From the cell containing the given text, extract its center point as (x, y) coordinate. 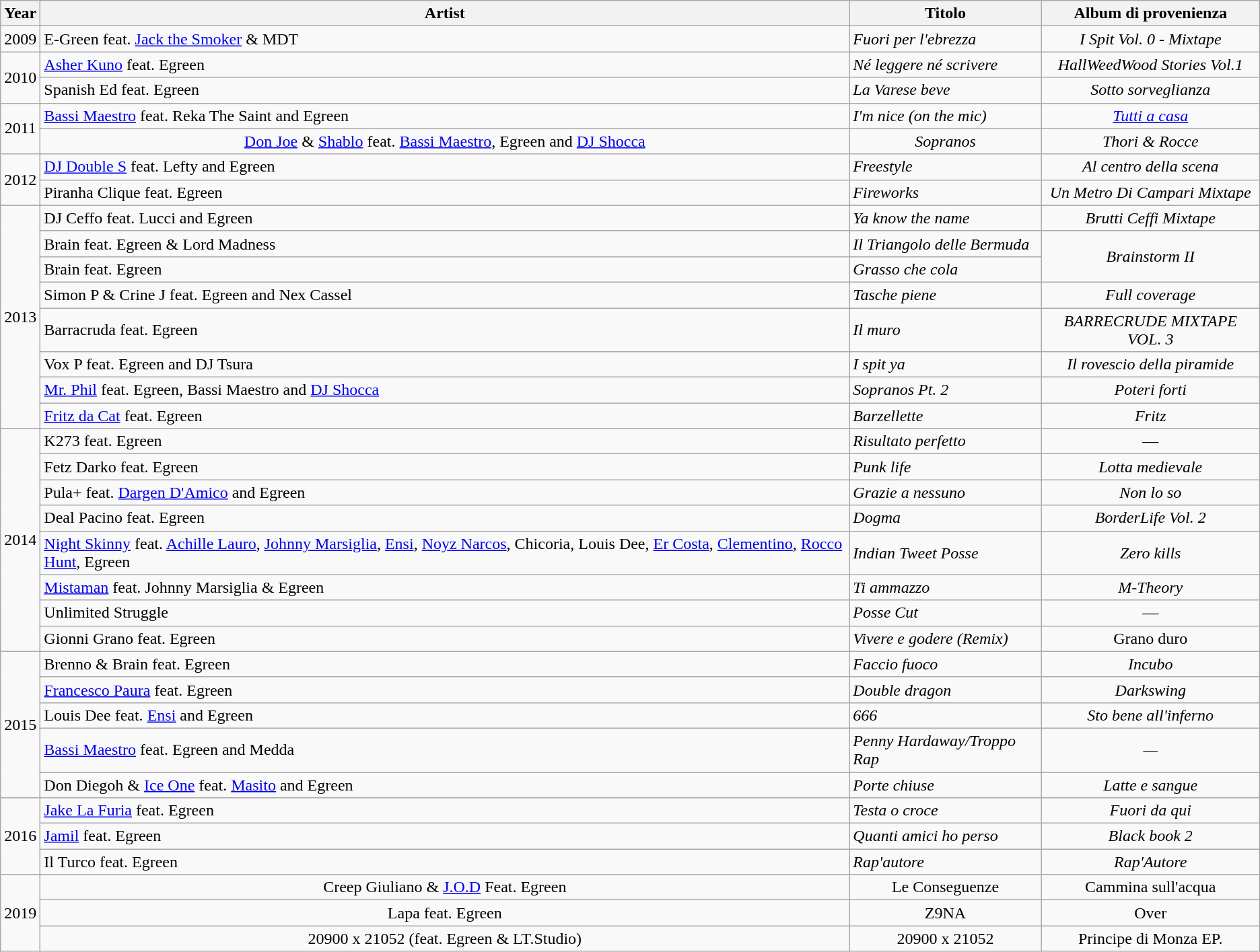
Black book 2 (1150, 836)
E-Green feat. Jack the Smoker & MDT (445, 39)
Il Turco feat. Egreen (445, 862)
Fritz (1150, 416)
HallWeedWood Stories Vol.1 (1150, 65)
Brutti Ceffi Mixtape (1150, 218)
Gionni Grano feat. Egreen (445, 638)
Un Metro Di Campari Mixtape (1150, 192)
Fetz Darko feat. Egreen (445, 467)
Testa o croce (945, 811)
Deal Pacino feat. Egreen (445, 518)
2010 (20, 77)
I'm nice (on the mic) (945, 116)
Barzellette (945, 416)
Francesco Paura feat. Egreen (445, 690)
Asher Kuno feat. Egreen (445, 65)
Unlimited Struggle (445, 613)
Brenno & Brain feat. Egreen (445, 664)
Mistaman feat. Johnny Marsiglia & Egreen (445, 587)
Grano duro (1150, 638)
Creep Giuliano & J.O.D Feat. Egreen (445, 887)
Le Conseguenze (945, 887)
Al centro della scena (1150, 167)
2012 (20, 180)
La Varese beve (945, 90)
2013 (20, 317)
Non lo so (1150, 492)
20900 x 21052 (feat. Egreen & LT.Studio) (445, 939)
Punk life (945, 467)
I Spit Vol. 0 - Mixtape (1150, 39)
Thori & Rocce (1150, 141)
Fuori da qui (1150, 811)
M-Theory (1150, 587)
Cammina sull'acqua (1150, 887)
Fireworks (945, 192)
Jake La Furia feat. Egreen (445, 811)
2015 (20, 724)
Year (20, 13)
2016 (20, 836)
2014 (20, 540)
Louis Dee feat. Ensi and Egreen (445, 715)
Night Skinny feat. Achille Lauro, Johnny Marsiglia, Ensi, Noyz Narcos, Chicoria, Louis Dee, Er Costa, Clementino, Rocco Hunt, Egreen (445, 553)
I spit ya (945, 365)
Sotto sorveglianza (1150, 90)
Lapa feat. Egreen (445, 913)
Indian Tweet Posse (945, 553)
Il rovescio della piramide (1150, 365)
Don Diegoh & Ice One feat. Masito and Egreen (445, 785)
Vox P feat. Egreen and DJ Tsura (445, 365)
2009 (20, 39)
Sopranos Pt. 2 (945, 390)
Rap'autore (945, 862)
2019 (20, 913)
Sopranos (945, 141)
Darkswing (1150, 690)
Lotta medievale (1150, 467)
Jamil feat. Egreen (445, 836)
Titolo (945, 13)
Poteri forti (1150, 390)
Piranha Clique feat. Egreen (445, 192)
Mr. Phil feat. Egreen, Bassi Maestro and DJ Shocca (445, 390)
Tutti a casa (1150, 116)
Tasche piene (945, 295)
Fuori per l'ebrezza (945, 39)
Porte chiuse (945, 785)
Pula+ feat. Dargen D'Amico and Egreen (445, 492)
2011 (20, 129)
Incubo (1150, 664)
BorderLife Vol. 2 (1150, 518)
Brain feat. Egreen & Lord Madness (445, 244)
Il muro (945, 330)
Simon P & Crine J feat. Egreen and Nex Cassel (445, 295)
Artist (445, 13)
20900 x 21052 (945, 939)
Né leggere né scrivere (945, 65)
Principe di Monza EP. (1150, 939)
Dogma (945, 518)
Full coverage (1150, 295)
Brainstorm II (1150, 256)
DJ Ceffo feat. Lucci and Egreen (445, 218)
K273 feat. Egreen (445, 441)
Quanti amici ho perso (945, 836)
Sto bene all'inferno (1150, 715)
Il Triangolo delle Bermuda (945, 244)
Double dragon (945, 690)
Bassi Maestro feat. Egreen and Medda (445, 749)
Posse Cut (945, 613)
Fritz da Cat feat. Egreen (445, 416)
Album di provenienza (1150, 13)
Freestyle (945, 167)
Bassi Maestro feat. Reka The Saint and Egreen (445, 116)
Spanish Ed feat. Egreen (445, 90)
Ti ammazzo (945, 587)
Brain feat. Egreen (445, 269)
BARRECRUDE MIXTAPE VOL. 3 (1150, 330)
Barracruda feat. Egreen (445, 330)
Risultato perfetto (945, 441)
Over (1150, 913)
DJ Double S feat. Lefty and Egreen (445, 167)
Ya know the name (945, 218)
Zero kills (1150, 553)
Grazie a nessuno (945, 492)
Faccio fuoco (945, 664)
Rap'Autore (1150, 862)
666 (945, 715)
Latte e sangue (1150, 785)
Penny Hardaway/Troppo Rap (945, 749)
Vivere e godere (Remix) (945, 638)
Grasso che cola (945, 269)
Z9NA (945, 913)
Don Joe & Shablo feat. Bassi Maestro, Egreen and DJ Shocca (445, 141)
